Return the [X, Y] coordinate for the center point of the cell that contains the specified text.  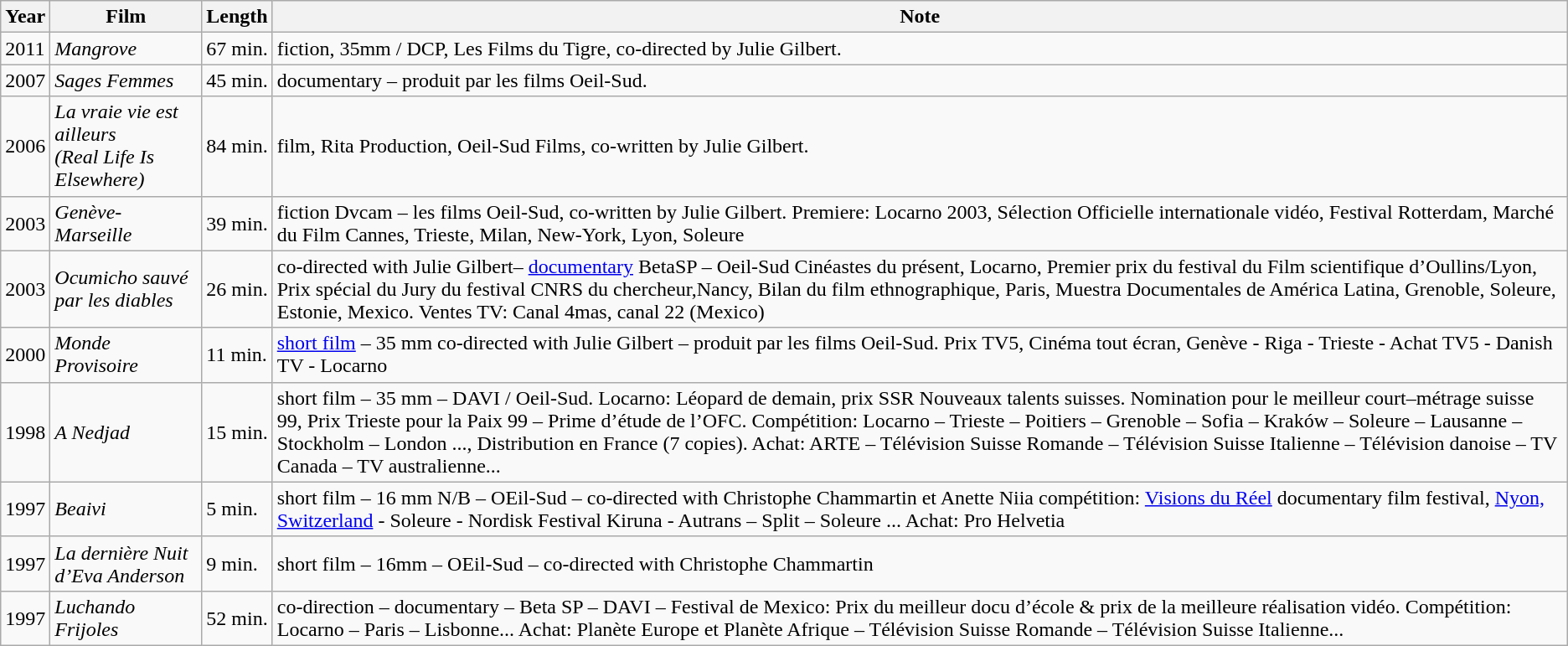
26 min. [237, 289]
5 min. [237, 509]
67 min. [237, 49]
Note [920, 17]
A Nedjad [126, 432]
11 min. [237, 355]
Film [126, 17]
La dernière Nuit d’Eva Anderson [126, 563]
39 min. [237, 223]
Genève-Marseille [126, 223]
2007 [25, 80]
Year [25, 17]
2006 [25, 146]
Ocumicho sauvé par les diables [126, 289]
52 min. [237, 618]
84 min. [237, 146]
Length [237, 17]
1998 [25, 432]
2011 [25, 49]
45 min. [237, 80]
short film – 16mm – OEil-Sud – co-directed with Christophe Chammartin [920, 563]
Beaivi [126, 509]
film, Rita Production, Oeil-Sud Films, co-written by Julie Gilbert. [920, 146]
La vraie vie est ailleurs(Real Life Is Elsewhere) [126, 146]
2000 [25, 355]
9 min. [237, 563]
15 min. [237, 432]
Monde Provisoire [126, 355]
fiction, 35mm / DCP, Les Films du Tigre, co-directed by Julie Gilbert. [920, 49]
documentary – produit par les films Oeil-Sud. [920, 80]
Sages Femmes [126, 80]
Luchando Frijoles [126, 618]
Mangrove [126, 49]
